Capture the cell that displays the provided text and extract its (X, Y) central coordinate. 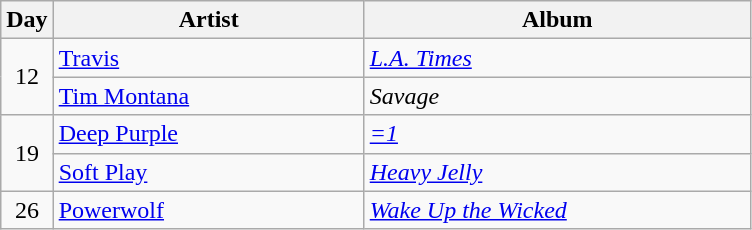
Wake Up the Wicked (557, 210)
19 (27, 153)
Deep Purple (208, 134)
L.A. Times (557, 58)
Tim Montana (208, 96)
Album (557, 20)
Soft Play (208, 172)
Savage (557, 96)
=1 (557, 134)
26 (27, 210)
Powerwolf (208, 210)
12 (27, 77)
Heavy Jelly (557, 172)
Day (27, 20)
Artist (208, 20)
Travis (208, 58)
